Return (X, Y) of the center of cell containing provided text 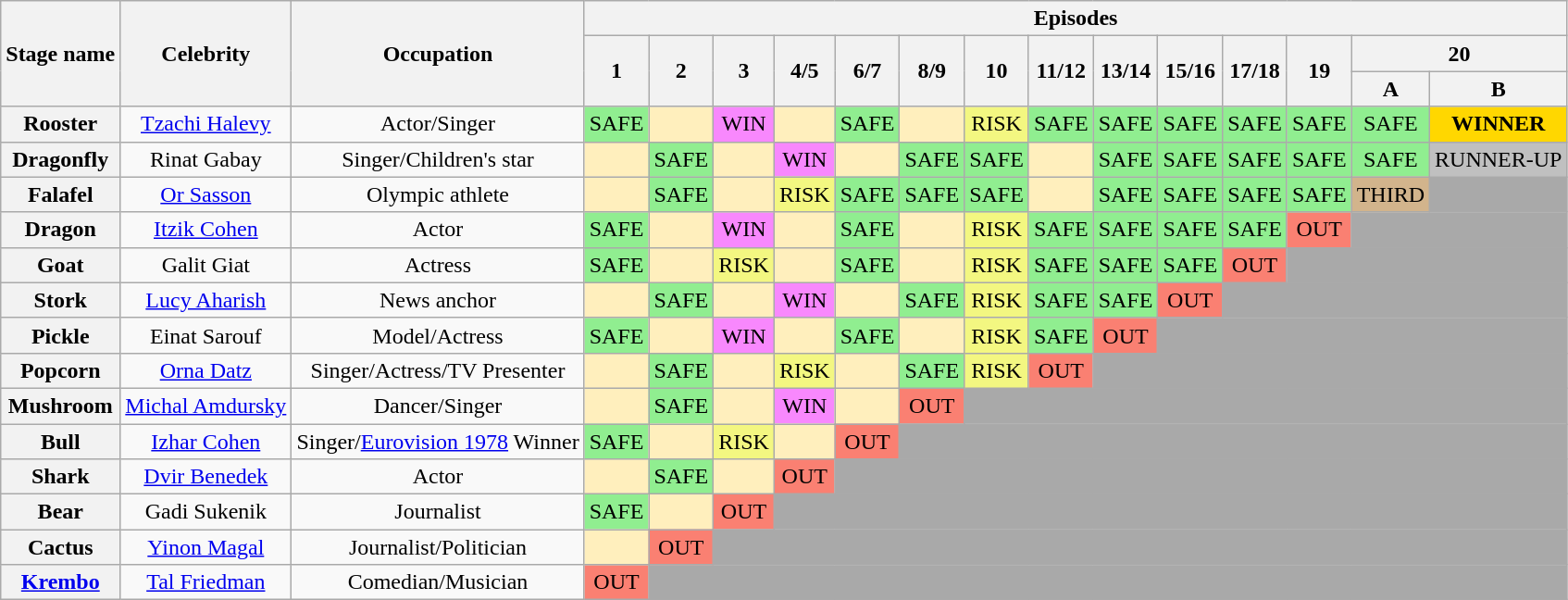
Goat (61, 265)
Mushroom (61, 406)
8/9 (932, 71)
Krembo (61, 582)
Orna Datz (205, 370)
Episodes (1076, 19)
15/16 (1190, 71)
Journalist (438, 512)
Bull (61, 442)
Bear (61, 512)
Comedian/Musician (438, 582)
4/5 (804, 71)
Lucy Aharish (205, 300)
19 (1319, 71)
17/18 (1255, 71)
Shark (61, 477)
Tal Friedman (205, 582)
11/12 (1061, 71)
Falafel (61, 194)
Dragon (61, 230)
1 (616, 71)
Itzik Cohen (205, 230)
Stage name (61, 54)
Michal Amdursky (205, 406)
Dvir Benedek (205, 477)
20 (1459, 54)
Tzachi Halevy (205, 124)
Dragonfly (61, 159)
RUNNER-UP (1499, 159)
Izhar Cohen (205, 442)
Rooster (61, 124)
13/14 (1126, 71)
Rinat Gabay (205, 159)
A (1390, 89)
Singer/Children's star (438, 159)
Journalist/Politician (438, 547)
Galit Giat (205, 265)
News anchor (438, 300)
Olympic athlete (438, 194)
Stork (61, 300)
Pickle (61, 335)
3 (744, 71)
Model/Actress (438, 335)
Yinon Magal (205, 547)
Gadi Sukenik (205, 512)
Dancer/Singer (438, 406)
2 (681, 71)
Cactus (61, 547)
Or Sasson (205, 194)
WINNER (1499, 124)
Singer/Actress/TV Presenter (438, 370)
B (1499, 89)
Occupation (438, 54)
Einat Sarouf (205, 335)
Celebrity (205, 54)
THIRD (1390, 194)
Singer/Eurovision 1978 Winner (438, 442)
Actor/Singer (438, 124)
Popcorn (61, 370)
6/7 (867, 71)
10 (997, 71)
Actress (438, 265)
